For the text-containing cell, return its midpoint in (x, y) coordinate format. 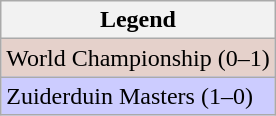
Legend (138, 20)
World Championship (0–1) (138, 58)
Zuiderduin Masters (1–0) (138, 96)
